Locate the cell with the specified text and output its [x, y] center coordinate. 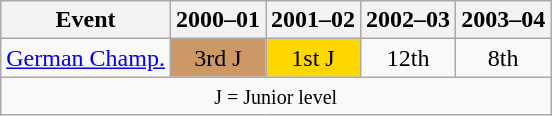
2002–03 [408, 20]
Event [86, 20]
J = Junior level [276, 96]
2001–02 [314, 20]
German Champ. [86, 58]
2003–04 [504, 20]
8th [504, 58]
1st J [314, 58]
3rd J [218, 58]
12th [408, 58]
2000–01 [218, 20]
